From the cell containing the given text, extract its center point as [X, Y] coordinate. 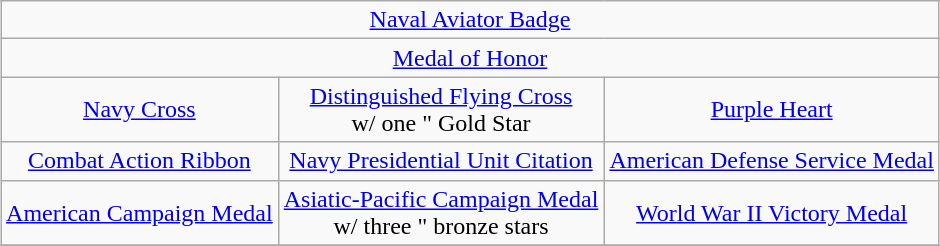
Purple Heart [772, 110]
Combat Action Ribbon [140, 161]
Asiatic-Pacific Campaign Medalw/ three " bronze stars [441, 212]
Navy Cross [140, 110]
American Campaign Medal [140, 212]
Distinguished Flying Crossw/ one " Gold Star [441, 110]
World War II Victory Medal [772, 212]
Naval Aviator Badge [470, 20]
Navy Presidential Unit Citation [441, 161]
American Defense Service Medal [772, 161]
Medal of Honor [470, 58]
